Scan for the cell matching the given text and deliver its [X, Y] coordinate at center. 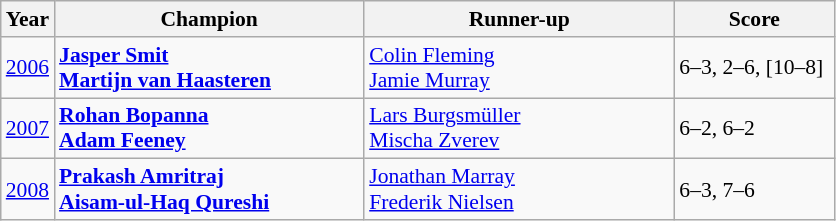
Year [28, 19]
2008 [28, 190]
2007 [28, 128]
2006 [28, 68]
6–2, 6–2 [754, 128]
Jonathan Marray Frederik Nielsen [519, 190]
Colin Fleming Jamie Murray [519, 68]
Runner-up [519, 19]
Rohan Bopanna Adam Feeney [209, 128]
Champion [209, 19]
Prakash Amritraj Aisam-ul-Haq Qureshi [209, 190]
Lars Burgsmüller Mischa Zverev [519, 128]
6–3, 2–6, [10–8] [754, 68]
6–3, 7–6 [754, 190]
Jasper Smit Martijn van Haasteren [209, 68]
Score [754, 19]
